Extract the [x, y] coordinate from the center of the cell holding the provided text.  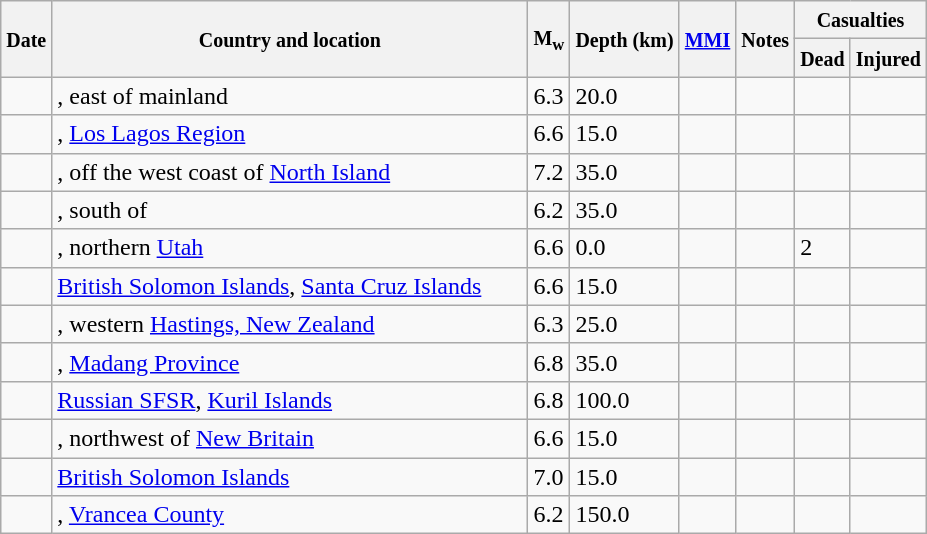
150.0 [624, 515]
MMI [708, 39]
, off the west coast of North Island [290, 172]
7.2 [549, 172]
Depth (km) [624, 39]
7.0 [549, 477]
British Solomon Islands, Santa Cruz Islands [290, 286]
, south of [290, 210]
, western Hastings, New Zealand [290, 324]
Mw [549, 39]
, Los Lagos Region [290, 134]
Russian SFSR, Kuril Islands [290, 400]
, Madang Province [290, 362]
100.0 [624, 400]
Casualties [861, 20]
Notes [766, 39]
20.0 [624, 96]
Date [26, 39]
Dead [823, 58]
, northwest of New Britain [290, 438]
Country and location [290, 39]
British Solomon Islands [290, 477]
, Vrancea County [290, 515]
0.0 [624, 248]
Injured [888, 58]
2 [823, 248]
, northern Utah [290, 248]
, east of mainland [290, 96]
25.0 [624, 324]
